For the text-containing cell, return its midpoint in (X, Y) coordinate format. 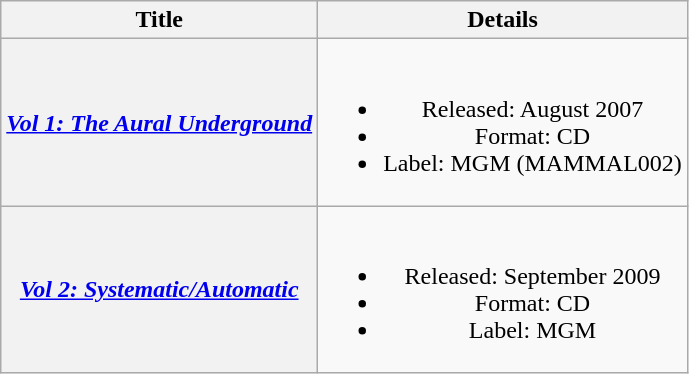
Released: August 2007Format: CDLabel: MGM (MAMMAL002) (503, 122)
Title (160, 20)
Vol 2: Systematic/Automatic (160, 290)
Released: September 2009Format: CDLabel: MGM (503, 290)
Details (503, 20)
Vol 1: The Aural Underground (160, 122)
